Locate the cell with the specified text and output its (x, y) center coordinate. 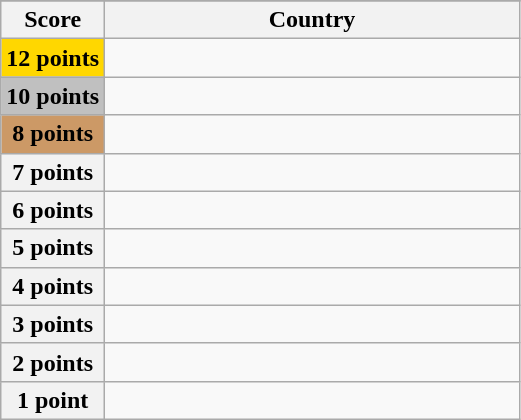
Country (312, 20)
Score (53, 20)
6 points (53, 210)
1 point (53, 400)
10 points (53, 96)
5 points (53, 248)
2 points (53, 362)
12 points (53, 58)
4 points (53, 286)
8 points (53, 134)
3 points (53, 324)
7 points (53, 172)
